Pinpoint the cell where the given text exists, returning its [X, Y] midpoint coordinate. 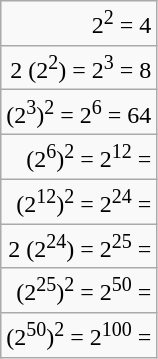
2 (22) = 23 = 8 [79, 68]
2 (224) = 225 = [79, 246]
22 = 4 [79, 24]
(26)2 = 212 = [79, 156]
(212)2 = 224 = [79, 202]
(250)2 = 2100 = [79, 336]
(23)2 = 26 = 64 [79, 112]
(225)2 = 250 = [79, 290]
